Return [x, y] of the center of cell containing provided text 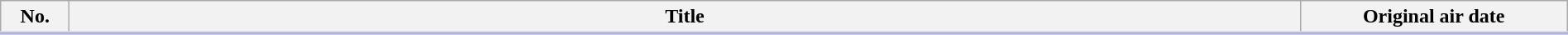
No. [35, 17]
Original air date [1434, 17]
Title [685, 17]
